Detect which cell encompasses the target text, then output its [x, y] center coordinate. 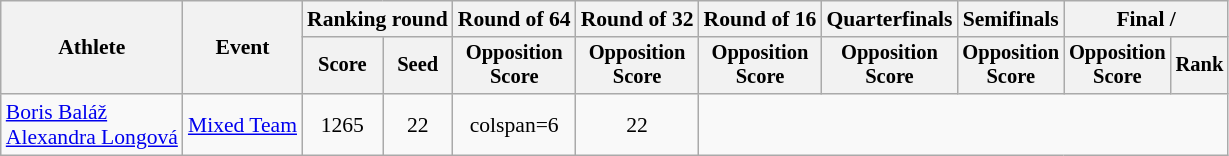
Mixed Team [242, 124]
Score [342, 66]
Boris BalážAlexandra Longová [92, 124]
colspan=6 [514, 124]
Round of 16 [760, 19]
Athlete [92, 48]
Seed [418, 66]
Ranking round [378, 19]
Rank [1200, 66]
1265 [342, 124]
Final / [1146, 19]
Round of 32 [638, 19]
Quarterfinals [889, 19]
Semifinals [1010, 19]
Event [242, 48]
Round of 64 [514, 19]
